Find where the given text appears and provide that cell's center as [X, Y] coordinate. 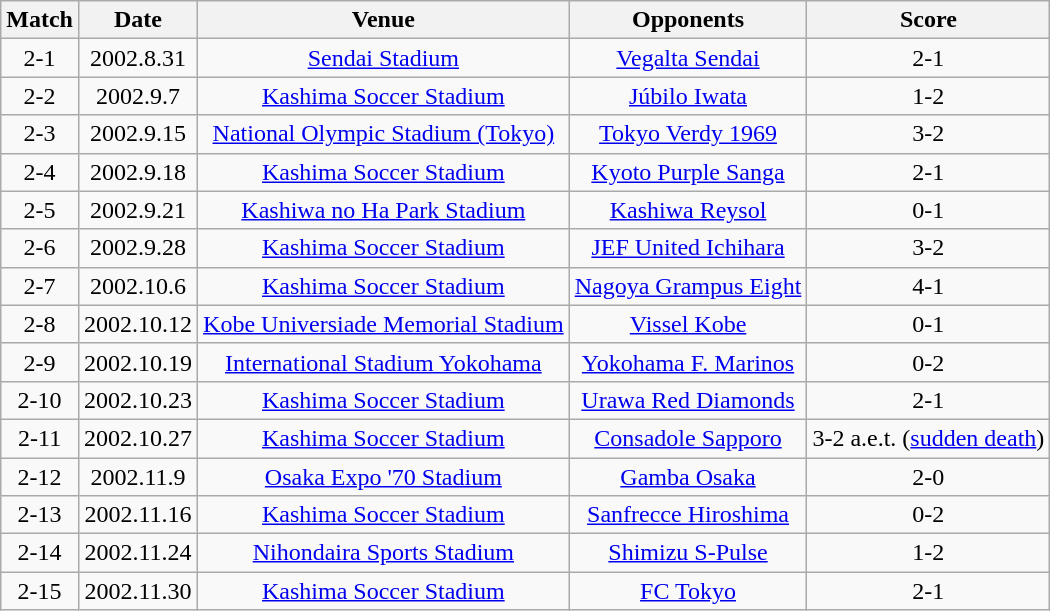
2002.10.19 [138, 362]
2-11 [40, 438]
2002.11.9 [138, 477]
3-2 a.e.t. (sudden death) [928, 438]
2-12 [40, 477]
Vegalta Sendai [688, 58]
Consadole Sapporo [688, 438]
Score [928, 20]
2002.9.15 [138, 134]
National Olympic Stadium (Tokyo) [384, 134]
Date [138, 20]
Gamba Osaka [688, 477]
2-10 [40, 400]
2-4 [40, 172]
Shimizu S-Pulse [688, 553]
Opponents [688, 20]
2-13 [40, 515]
4-1 [928, 286]
2-5 [40, 210]
2-7 [40, 286]
2-0 [928, 477]
Vissel Kobe [688, 324]
2002.10.6 [138, 286]
2002.9.18 [138, 172]
2002.9.21 [138, 210]
Yokohama F. Marinos [688, 362]
Sendai Stadium [384, 58]
2002.11.16 [138, 515]
Kashiwa no Ha Park Stadium [384, 210]
2-8 [40, 324]
2-14 [40, 553]
Urawa Red Diamonds [688, 400]
2-2 [40, 96]
2-3 [40, 134]
2002.8.31 [138, 58]
Match [40, 20]
Kobe Universiade Memorial Stadium [384, 324]
JEF United Ichihara [688, 248]
2002.11.30 [138, 591]
2002.10.12 [138, 324]
Sanfrecce Hiroshima [688, 515]
2002.9.28 [138, 248]
2-15 [40, 591]
2002.9.7 [138, 96]
2-6 [40, 248]
Nagoya Grampus Eight [688, 286]
Venue [384, 20]
International Stadium Yokohama [384, 362]
2-9 [40, 362]
FC Tokyo [688, 591]
Júbilo Iwata [688, 96]
Tokyo Verdy 1969 [688, 134]
Kashiwa Reysol [688, 210]
2002.10.23 [138, 400]
Osaka Expo '70 Stadium [384, 477]
Nihondaira Sports Stadium [384, 553]
2002.11.24 [138, 553]
Kyoto Purple Sanga [688, 172]
2002.10.27 [138, 438]
